Extract the [X, Y] coordinate from the center of the cell holding the provided text.  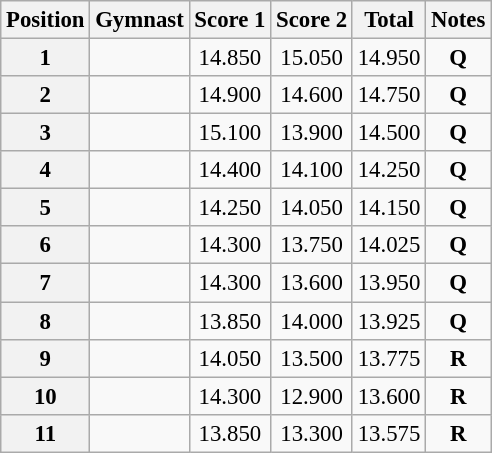
9 [46, 358]
4 [46, 170]
14.025 [388, 245]
14.750 [388, 95]
11 [46, 433]
1 [46, 58]
13.900 [312, 133]
14.850 [230, 58]
8 [46, 321]
Position [46, 20]
13.950 [388, 283]
14.600 [312, 95]
10 [46, 396]
12.900 [312, 396]
15.050 [312, 58]
15.100 [230, 133]
14.150 [388, 208]
14.900 [230, 95]
14.950 [388, 58]
13.575 [388, 433]
Score 2 [312, 20]
14.000 [312, 321]
Gymnast [140, 20]
13.750 [312, 245]
Total [388, 20]
13.775 [388, 358]
5 [46, 208]
14.100 [312, 170]
Notes [458, 20]
13.925 [388, 321]
7 [46, 283]
14.500 [388, 133]
Score 1 [230, 20]
6 [46, 245]
3 [46, 133]
2 [46, 95]
14.400 [230, 170]
13.300 [312, 433]
13.500 [312, 358]
